Identify which cell holds the provided text, then report its [X, Y] central coordinate. 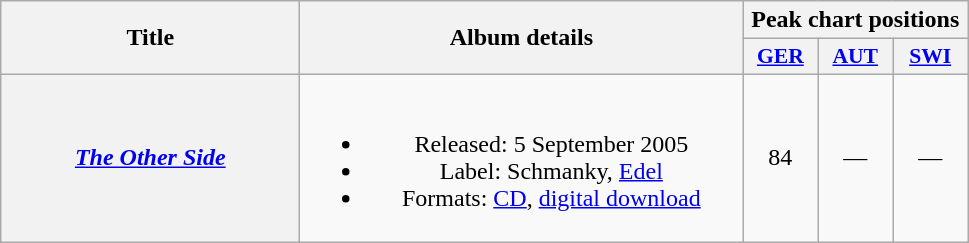
Released: 5 September 2005Label: Schmanky, EdelFormats: CD, digital download [522, 158]
GER [780, 57]
SWI [930, 57]
Peak chart positions [856, 20]
Title [150, 38]
84 [780, 158]
AUT [856, 57]
The Other Side [150, 158]
Album details [522, 38]
